Scan for the cell matching the given text and deliver its (X, Y) coordinate at center. 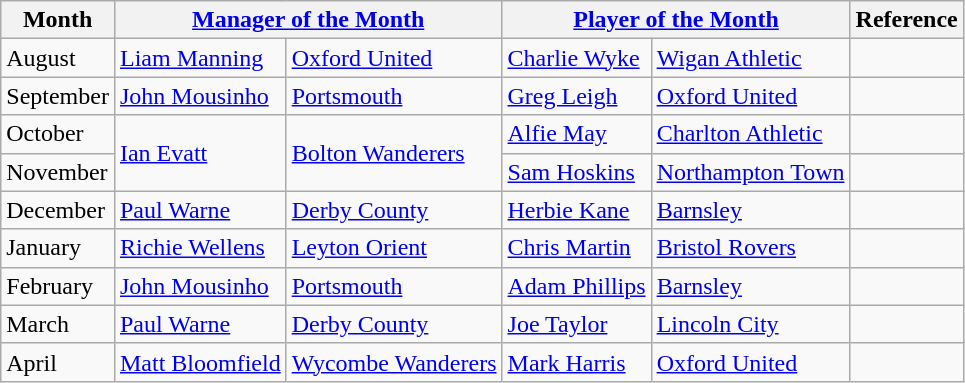
March (58, 324)
Manager of the Month (308, 20)
February (58, 286)
April (58, 362)
Richie Wellens (200, 248)
December (58, 210)
September (58, 96)
Sam Hoskins (576, 172)
Charlton Athletic (750, 134)
Greg Leigh (576, 96)
Month (58, 20)
Northampton Town (750, 172)
Leyton Orient (394, 248)
Wycombe Wanderers (394, 362)
Bolton Wanderers (394, 153)
Matt Bloomfield (200, 362)
Herbie Kane (576, 210)
Wigan Athletic (750, 58)
January (58, 248)
October (58, 134)
August (58, 58)
Alfie May (576, 134)
Player of the Month (676, 20)
Adam Phillips (576, 286)
Ian Evatt (200, 153)
Chris Martin (576, 248)
Mark Harris (576, 362)
Lincoln City (750, 324)
Reference (906, 20)
Bristol Rovers (750, 248)
Liam Manning (200, 58)
Charlie Wyke (576, 58)
Joe Taylor (576, 324)
November (58, 172)
